Return [x, y] of the center of cell containing provided text 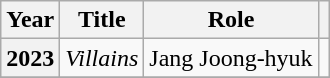
Jang Joong-hyuk [231, 58]
2023 [30, 58]
Role [231, 20]
Year [30, 20]
Title [102, 20]
Villains [102, 58]
